Scan for the cell matching the given text and deliver its (x, y) coordinate at center. 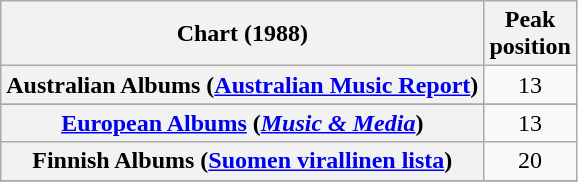
Australian Albums (Australian Music Report) (242, 85)
European Albums (Music & Media) (242, 123)
Chart (1988) (242, 34)
Peakposition (530, 34)
Finnish Albums (Suomen virallinen lista) (242, 161)
20 (530, 161)
